Find where the given text appears and provide that cell's center as [X, Y] coordinate. 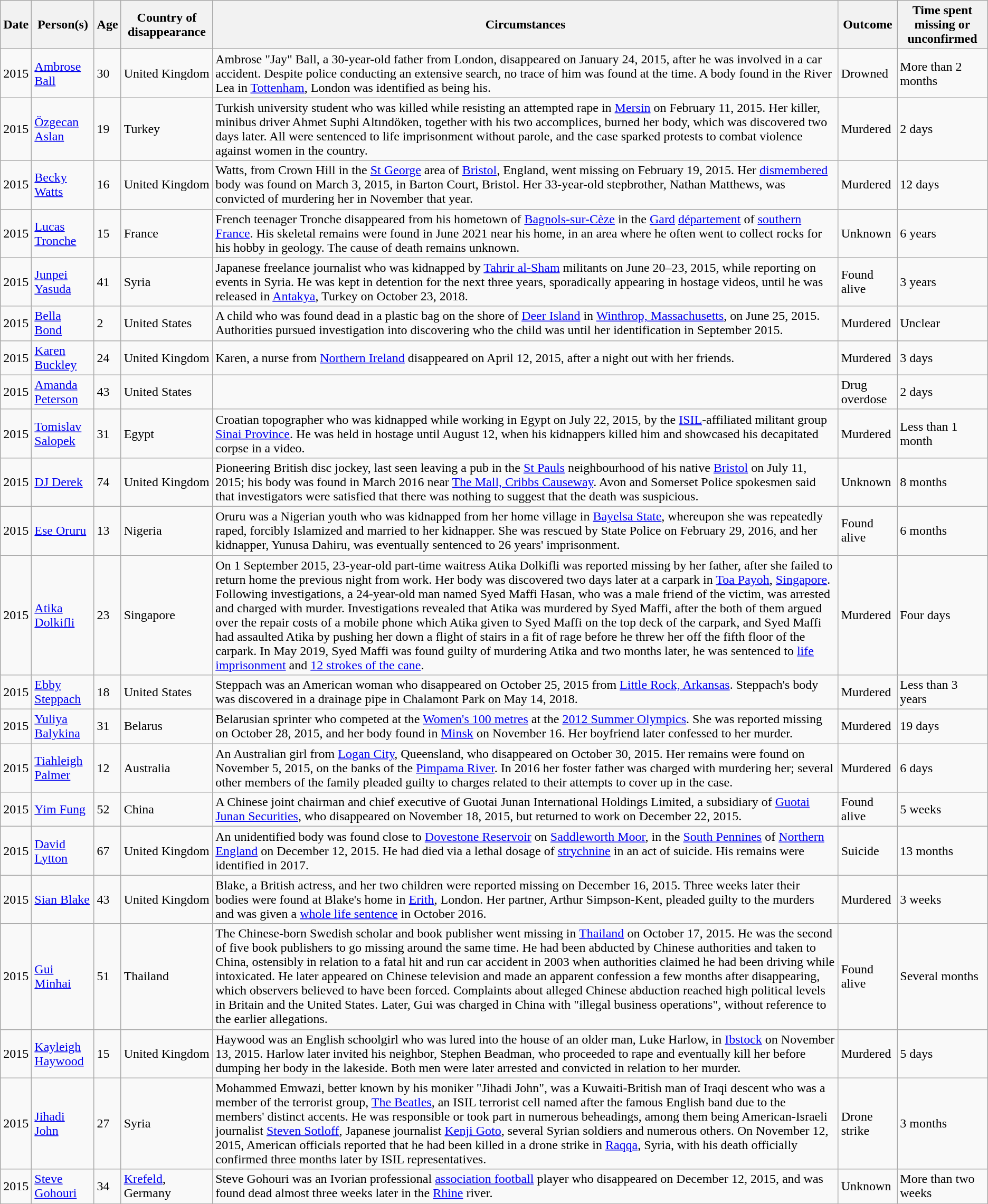
Unclear [943, 323]
Four days [943, 615]
3 months [943, 1123]
18 [108, 693]
Ambrose Ball [63, 73]
Outcome [868, 25]
Amanda Peterson [63, 392]
More than 2 months [943, 73]
Singapore [167, 615]
Circumstances [526, 25]
51 [108, 977]
8 months [943, 482]
Time spent missing or unconfirmed [943, 25]
5 weeks [943, 810]
67 [108, 851]
Less than 1 month [943, 433]
Australia [167, 768]
Karen Buckley [63, 358]
6 days [943, 768]
DJ Derek [63, 482]
Drowned [868, 73]
Nigeria [167, 530]
Yim Fung [63, 810]
Ese Oruru [63, 530]
Becky Watts [63, 185]
27 [108, 1123]
6 years [943, 233]
41 [108, 282]
Atika Dolkifli [63, 615]
Ebby Steppach [63, 693]
3 weeks [943, 899]
Junpei Yasuda [63, 282]
Gui Minhai [63, 977]
Suicide [868, 851]
David Lytton [63, 851]
Jihadi John [63, 1123]
Bella Bond [63, 323]
Egypt [167, 433]
Date [16, 25]
13 months [943, 851]
Thailand [167, 977]
Kayleigh Haywood [63, 1054]
Drone strike [868, 1123]
Person(s) [63, 25]
74 [108, 482]
2 [108, 323]
Belarus [167, 726]
Karen, a nurse from Northern Ireland disappeared on April 12, 2015, after a night out with her friends. [526, 358]
Steve Gohouri [63, 1187]
16 [108, 185]
China [167, 810]
Turkey [167, 129]
12 [108, 768]
Sian Blake [63, 899]
Country of disappearance [167, 25]
Krefeld, Germany [167, 1187]
France [167, 233]
More than two weeks [943, 1187]
Several months [943, 977]
Özgecan Aslan [63, 129]
3 years [943, 282]
5 days [943, 1054]
3 days [943, 358]
34 [108, 1187]
Drug overdose [868, 392]
24 [108, 358]
Less than 3 years [943, 693]
19 days [943, 726]
Yuliya Balykina [63, 726]
12 days [943, 185]
Tomislav Salopek [63, 433]
23 [108, 615]
6 months [943, 530]
13 [108, 530]
19 [108, 129]
Age [108, 25]
Lucas Tronche [63, 233]
Tiahleigh Palmer [63, 768]
30 [108, 73]
52 [108, 810]
